Find where the given text appears and provide that cell's center as [x, y] coordinate. 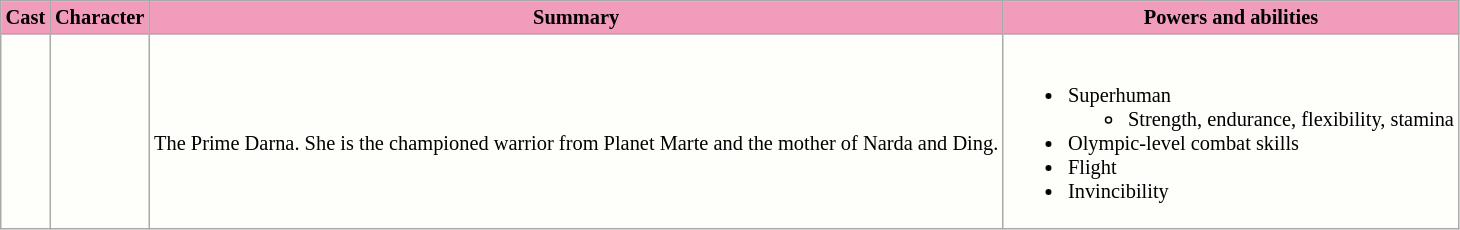
Summary [576, 17]
Powers and abilities [1231, 17]
The Prime Darna. She is the championed warrior from Planet Marte and the mother of Narda and Ding. [576, 131]
Character [100, 17]
Cast [26, 17]
SuperhumanStrength, endurance, flexibility, staminaOlympic-level combat skillsFlightInvincibility [1231, 131]
